Detect which cell encompasses the target text, then output its [x, y] center coordinate. 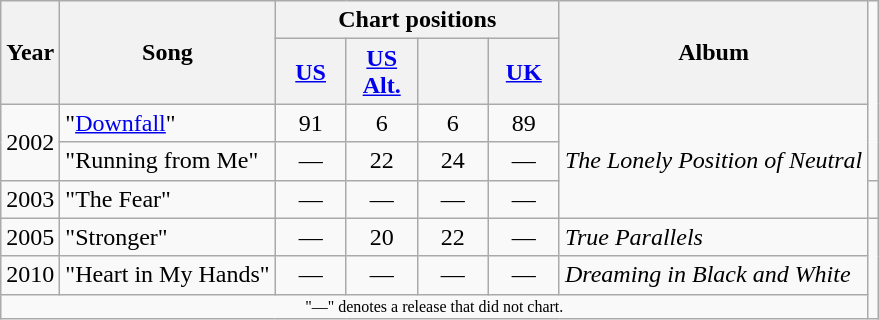
True Parallels [713, 237]
Year [30, 52]
Dreaming in Black and White [713, 275]
Chart positions [417, 20]
Album [713, 52]
"Downfall" [168, 123]
"Stronger" [168, 237]
"The Fear" [168, 199]
"Running from Me" [168, 161]
89 [524, 123]
USAlt. [382, 72]
US [310, 72]
24 [452, 161]
91 [310, 123]
20 [382, 237]
UK [524, 72]
Song [168, 52]
The Lonely Position of Neutral [713, 161]
2010 [30, 275]
2005 [30, 237]
"—" denotes a release that did not chart. [434, 306]
2002 [30, 142]
2003 [30, 199]
"Heart in My Hands" [168, 275]
